Identify which cell holds the provided text, then report its (X, Y) central coordinate. 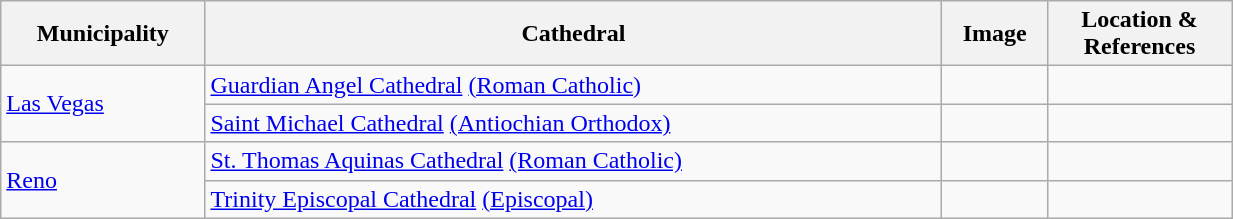
Reno (103, 180)
Las Vegas (103, 104)
Guardian Angel Cathedral (Roman Catholic) (574, 85)
Cathedral (574, 34)
Location & References (1139, 34)
Saint Michael Cathedral (Antiochian Orthodox) (574, 123)
St. Thomas Aquinas Cathedral (Roman Catholic) (574, 161)
Image (995, 34)
Trinity Episcopal Cathedral (Episcopal) (574, 199)
Municipality (103, 34)
